Output the (x, y) coordinate of the center of the cell containing the given text.  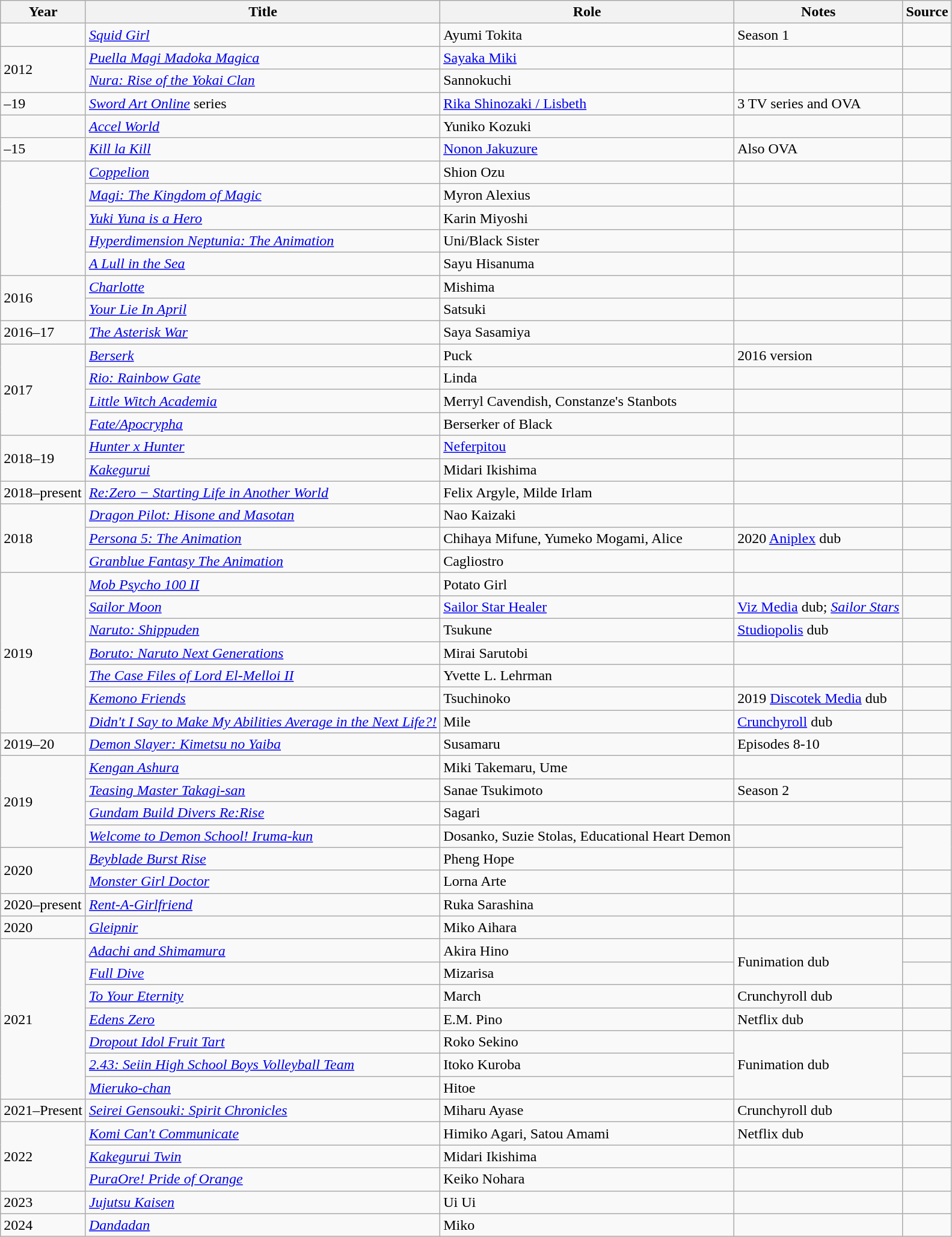
Source (927, 12)
Berserk (262, 355)
To Your Eternity (262, 996)
Title (262, 12)
Cagliostro (587, 561)
Komi Can't Communicate (262, 1134)
Itoko Kuroba (587, 1065)
Edens Zero (262, 1019)
Roko Sekino (587, 1042)
Linda (587, 378)
Season 1 (818, 35)
2018 (43, 538)
Accel World (262, 126)
2012 (43, 69)
Nao Kaizaki (587, 515)
Karin Miyoshi (587, 218)
Kengan Ashura (262, 767)
2024 (43, 1225)
2019–20 (43, 744)
–15 (43, 149)
Miko (587, 1225)
Sannokuchi (587, 81)
2016 version (818, 355)
Charlotte (262, 287)
2020 Aniplex dub (818, 538)
Episodes 8-10 (818, 744)
Persona 5: The Animation (262, 538)
Year (43, 12)
Notes (818, 12)
Sailor Moon (262, 607)
Keiko Nohara (587, 1179)
Gleipnir (262, 927)
Also OVA (818, 149)
Studiopolis dub (818, 630)
Rika Shinozaki / Lisbeth (587, 103)
Dandadan (262, 1225)
Hunter x Hunter (262, 447)
Squid Girl (262, 35)
Mirai Sarutobi (587, 652)
2016–17 (43, 333)
Coppelion (262, 172)
Sayaka Miki (587, 58)
A Lull in the Sea (262, 263)
Mizarisa (587, 973)
Yuniko Kozuki (587, 126)
Naruto: Shippuden (262, 630)
Mishima (587, 287)
Uni/Black Sister (587, 241)
Hitoe (587, 1088)
–19 (43, 103)
Jujutsu Kaisen (262, 1202)
Kakegurui (262, 470)
Your Lie In April (262, 310)
Tsukune (587, 630)
Boruto: Naruto Next Generations (262, 652)
Chihaya Mifune, Yumeko Mogami, Alice (587, 538)
Magi: The Kingdom of Magic (262, 195)
Miko Aihara (587, 927)
Miharu Ayase (587, 1111)
Demon Slayer: Kimetsu no Yaiba (262, 744)
Susamaru (587, 744)
2018–19 (43, 458)
Tsuchinoko (587, 699)
Ayumi Tokita (587, 35)
Hyperdimension Neptunia: The Animation (262, 241)
Beyblade Burst Rise (262, 859)
Granblue Fantasy The Animation (262, 561)
Gundam Build Divers Re:Rise (262, 813)
Sailor Star Healer (587, 607)
E.M. Pino (587, 1019)
Season 2 (818, 790)
3 TV series and OVA (818, 103)
Didn't I Say to Make My Abilities Average in the Next Life?! (262, 722)
2021–Present (43, 1111)
Akira Hino (587, 950)
Re:Zero − Starting Life in Another World (262, 493)
2018–present (43, 493)
Little Witch Academia (262, 401)
PuraOre! Pride of Orange (262, 1179)
Adachi and Shimamura (262, 950)
Potato Girl (587, 584)
Satsuki (587, 310)
Sayu Hisanuma (587, 263)
Saya Sasamiya (587, 333)
Rent-A-Girlfriend (262, 904)
Sanae Tsukimoto (587, 790)
2019 Discotek Media dub (818, 699)
Mieruko-chan (262, 1088)
Role (587, 12)
Mob Psycho 100 II (262, 584)
2.43: Seiin High School Boys Volleyball Team (262, 1065)
Sagari (587, 813)
Nonon Jakuzure (587, 149)
Berserker of Black (587, 424)
Puck (587, 355)
Sword Art Online series (262, 103)
Full Dive (262, 973)
Welcome to Demon School! Iruma-kun (262, 836)
Kakegurui Twin (262, 1156)
Seirei Gensouki: Spirit Chronicles (262, 1111)
Merryl Cavendish, Constanze's Stanbots (587, 401)
Dropout Idol Fruit Tart (262, 1042)
Ruka Sarashina (587, 904)
2016 (43, 298)
2021 (43, 1019)
Puella Magi Madoka Magica (262, 58)
Ui Ui (587, 1202)
Felix Argyle, Milde Irlam (587, 493)
2017 (43, 390)
Neferpitou (587, 447)
The Case Files of Lord El-Melloi II (262, 676)
Mile (587, 722)
2020–present (43, 904)
Nura: Rise of the Yokai Clan (262, 81)
Kemono Friends (262, 699)
Himiko Agari, Satou Amami (587, 1134)
March (587, 996)
Dragon Pilot: Hisone and Masotan (262, 515)
Myron Alexius (587, 195)
Shion Ozu (587, 172)
Kill la Kill (262, 149)
Miki Takemaru, Ume (587, 767)
Dosanko, Suzie Stolas, Educational Heart Demon (587, 836)
Rio: Rainbow Gate (262, 378)
Teasing Master Takagi-san (262, 790)
Yuki Yuna is a Hero (262, 218)
Fate/Apocrypha (262, 424)
2022 (43, 1156)
Monster Girl Doctor (262, 882)
The Asterisk War (262, 333)
Yvette L. Lehrman (587, 676)
2023 (43, 1202)
Pheng Hope (587, 859)
Viz Media dub; Sailor Stars (818, 607)
Lorna Arte (587, 882)
